Return the [x, y] coordinate for the center point of the cell that contains the specified text.  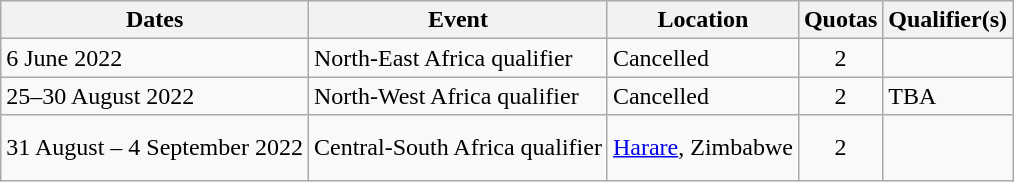
Qualifier(s) [948, 20]
North-East Africa qualifier [458, 58]
Event [458, 20]
6 June 2022 [155, 58]
31 August – 4 September 2022 [155, 148]
Central-South Africa qualifier [458, 148]
TBA [948, 96]
Dates [155, 20]
North-West Africa qualifier [458, 96]
25–30 August 2022 [155, 96]
Harare, Zimbabwe [702, 148]
Location [702, 20]
Quotas [840, 20]
